Search for the cell housing the specified text and yield its [x, y] center coordinate. 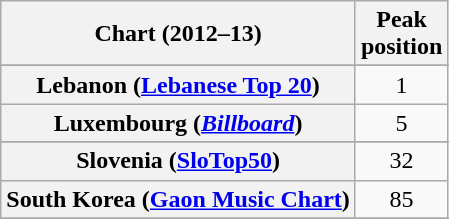
Lebanon (Lebanese Top 20) [178, 85]
1 [401, 85]
Chart (2012–13) [178, 34]
Luxembourg (Billboard) [178, 123]
Peakposition [401, 34]
85 [401, 199]
South Korea (Gaon Music Chart) [178, 199]
32 [401, 161]
5 [401, 123]
Slovenia (SloTop50) [178, 161]
